Return [x, y] of the center of cell containing provided text 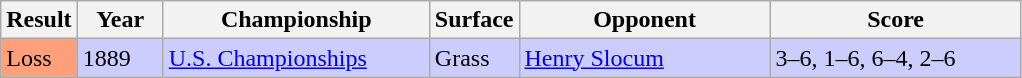
Grass [474, 58]
Opponent [644, 20]
Result [39, 20]
3–6, 1–6, 6–4, 2–6 [896, 58]
1889 [120, 58]
U.S. Championships [296, 58]
Loss [39, 58]
Henry Slocum [644, 58]
Year [120, 20]
Championship [296, 20]
Surface [474, 20]
Score [896, 20]
